For the text-containing cell, return its midpoint in [X, Y] coordinate format. 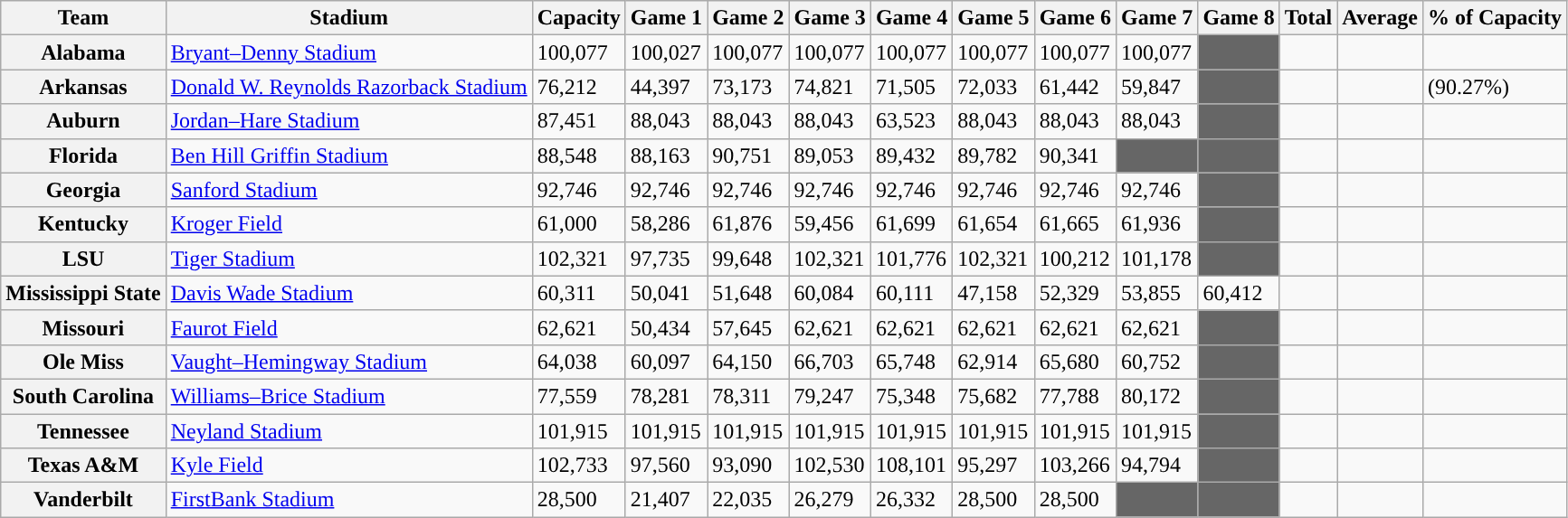
Arkansas [83, 87]
44,397 [666, 87]
89,782 [993, 155]
71,505 [911, 87]
102,733 [579, 466]
100,212 [1075, 259]
63,523 [911, 121]
60,111 [911, 293]
50,434 [666, 327]
Faurot Field [349, 327]
Game 1 [666, 18]
(90.27%) [1495, 87]
75,348 [911, 396]
Game 7 [1157, 18]
Tennessee [83, 431]
Auburn [83, 121]
Game 6 [1075, 18]
61,699 [911, 224]
Georgia [83, 190]
Sanford Stadium [349, 190]
66,703 [830, 362]
LSU [83, 259]
60,084 [830, 293]
Florida [83, 155]
Vaught–Hemingway Stadium [349, 362]
97,560 [666, 466]
77,559 [579, 396]
75,682 [993, 396]
Davis Wade Stadium [349, 293]
Stadium [349, 18]
65,748 [911, 362]
74,821 [830, 87]
26,279 [830, 500]
Vanderbilt [83, 500]
47,158 [993, 293]
61,654 [993, 224]
89,432 [911, 155]
50,041 [666, 293]
Total [1308, 18]
95,297 [993, 466]
Game 5 [993, 18]
52,329 [1075, 293]
Jordan–Hare Stadium [349, 121]
78,281 [666, 396]
% of Capacity [1495, 18]
Kentucky [83, 224]
Team [83, 18]
88,548 [579, 155]
101,776 [911, 259]
65,680 [1075, 362]
61,442 [1075, 87]
Bryant–Denny Stadium [349, 52]
Game 8 [1239, 18]
Kyle Field [349, 466]
Capacity [579, 18]
21,407 [666, 500]
87,451 [579, 121]
73,173 [748, 87]
94,794 [1157, 466]
60,311 [579, 293]
64,038 [579, 362]
79,247 [830, 396]
Donald W. Reynolds Razorback Stadium [349, 87]
76,212 [579, 87]
60,412 [1239, 293]
26,332 [911, 500]
64,150 [748, 362]
57,645 [748, 327]
93,090 [748, 466]
103,266 [1075, 466]
77,788 [1075, 396]
51,648 [748, 293]
62,914 [993, 362]
61,876 [748, 224]
102,530 [830, 466]
78,311 [748, 396]
South Carolina [83, 396]
Mississippi State [83, 293]
61,936 [1157, 224]
90,341 [1075, 155]
61,000 [579, 224]
59,456 [830, 224]
80,172 [1157, 396]
59,847 [1157, 87]
Tiger Stadium [349, 259]
100,027 [666, 52]
Neyland Stadium [349, 431]
60,097 [666, 362]
88,163 [666, 155]
Missouri [83, 327]
61,665 [1075, 224]
Ole Miss [83, 362]
72,033 [993, 87]
22,035 [748, 500]
58,286 [666, 224]
89,053 [830, 155]
FirstBank Stadium [349, 500]
53,855 [1157, 293]
101,178 [1157, 259]
99,648 [748, 259]
97,735 [666, 259]
90,751 [748, 155]
Game 2 [748, 18]
Game 4 [911, 18]
60,752 [1157, 362]
108,101 [911, 466]
Average [1381, 18]
Ben Hill Griffin Stadium [349, 155]
Kroger Field [349, 224]
Texas A&M [83, 466]
Williams–Brice Stadium [349, 396]
Game 3 [830, 18]
Alabama [83, 52]
